For the text-containing cell, return its midpoint in [x, y] coordinate format. 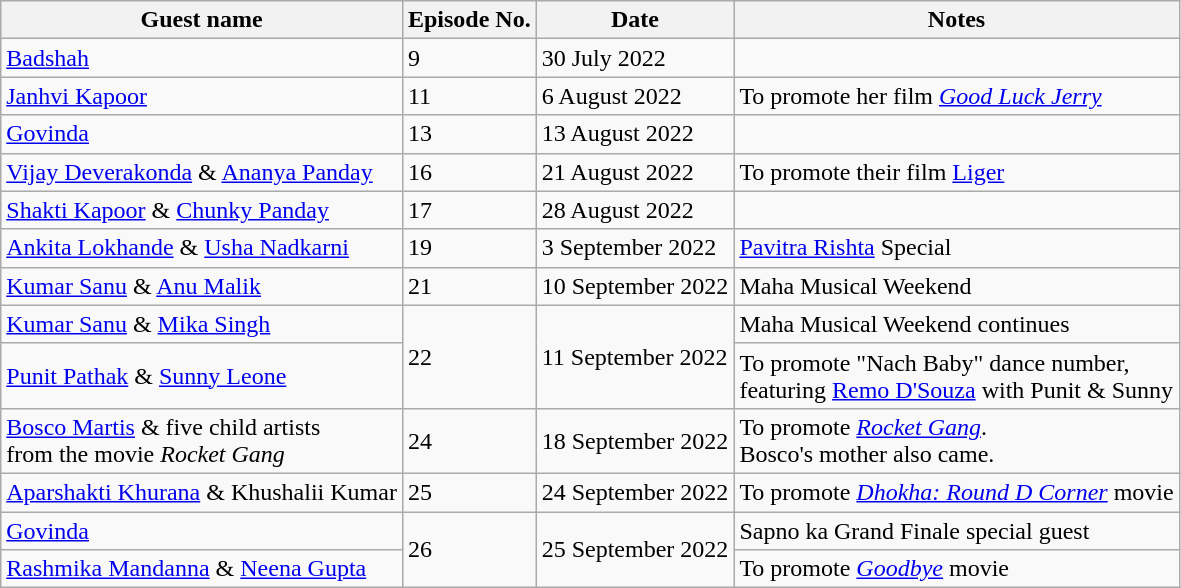
Punit Pathak & Sunny Leone [202, 376]
To promote their film Liger [956, 172]
26 [469, 550]
21 [469, 286]
30 July 2022 [635, 58]
Aparshakti Khurana & Khushalii Kumar [202, 492]
To promote "Nach Baby" dance number,featuring Remo D'Souza with Punit & Sunny [956, 376]
17 [469, 210]
28 August 2022 [635, 210]
To promote Goodbye movie [956, 569]
10 September 2022 [635, 286]
Guest name [202, 20]
To promote Rocket Gang.Bosco's mother also came. [956, 440]
22 [469, 356]
Sapno ka Grand Finale special guest [956, 531]
Kumar Sanu & Mika Singh [202, 324]
6 August 2022 [635, 96]
Date [635, 20]
Bosco Martis & five child artistsfrom the movie Rocket Gang [202, 440]
18 September 2022 [635, 440]
3 September 2022 [635, 248]
25 September 2022 [635, 550]
13 August 2022 [635, 134]
Shakti Kapoor & Chunky Panday [202, 210]
21 August 2022 [635, 172]
25 [469, 492]
9 [469, 58]
11 September 2022 [635, 356]
24 [469, 440]
Notes [956, 20]
Pavitra Rishta Special [956, 248]
Kumar Sanu & Anu Malik [202, 286]
To promote her film Good Luck Jerry [956, 96]
Badshah [202, 58]
19 [469, 248]
Rashmika Mandanna & Neena Gupta [202, 569]
11 [469, 96]
Maha Musical Weekend [956, 286]
13 [469, 134]
Maha Musical Weekend continues [956, 324]
24 September 2022 [635, 492]
Episode No. [469, 20]
16 [469, 172]
Ankita Lokhande & Usha Nadkarni [202, 248]
Janhvi Kapoor [202, 96]
To promote Dhokha: Round D Corner movie [956, 492]
Vijay Deverakonda & Ananya Panday [202, 172]
